Return the [x, y] coordinate for the center point of the cell that contains the specified text.  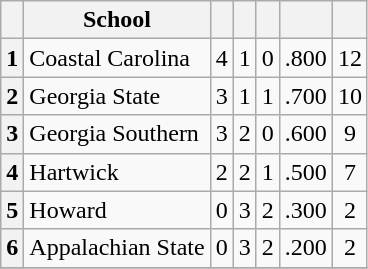
12 [350, 58]
.700 [306, 96]
7 [350, 172]
School [117, 20]
10 [350, 96]
Appalachian State [117, 248]
.500 [306, 172]
5 [12, 210]
.800 [306, 58]
Georgia State [117, 96]
Howard [117, 210]
.300 [306, 210]
.600 [306, 134]
9 [350, 134]
Hartwick [117, 172]
Coastal Carolina [117, 58]
.200 [306, 248]
6 [12, 248]
Georgia Southern [117, 134]
